For the text-containing cell, return its midpoint in (x, y) coordinate format. 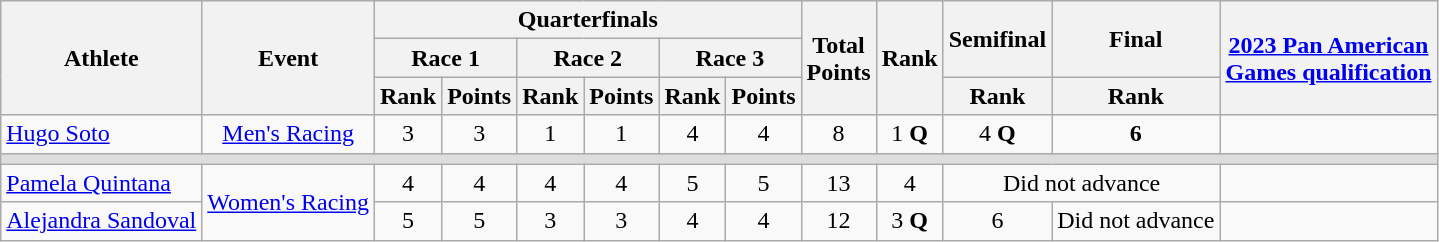
Semifinal (997, 39)
Event (288, 58)
Race 3 (730, 58)
Quarterfinals (588, 20)
Women's Racing (288, 202)
Pamela Quintana (102, 183)
Men's Racing (288, 134)
8 (838, 134)
3 Q (910, 221)
2023 Pan American Games qualification (1328, 58)
Athlete (102, 58)
4 Q (997, 134)
Alejandra Sandoval (102, 221)
Hugo Soto (102, 134)
1 Q (910, 134)
TotalPoints (838, 58)
Race 1 (446, 58)
Race 2 (588, 58)
Final (1136, 39)
13 (838, 183)
12 (838, 221)
